Locate the cell with the specified text and output its [X, Y] center coordinate. 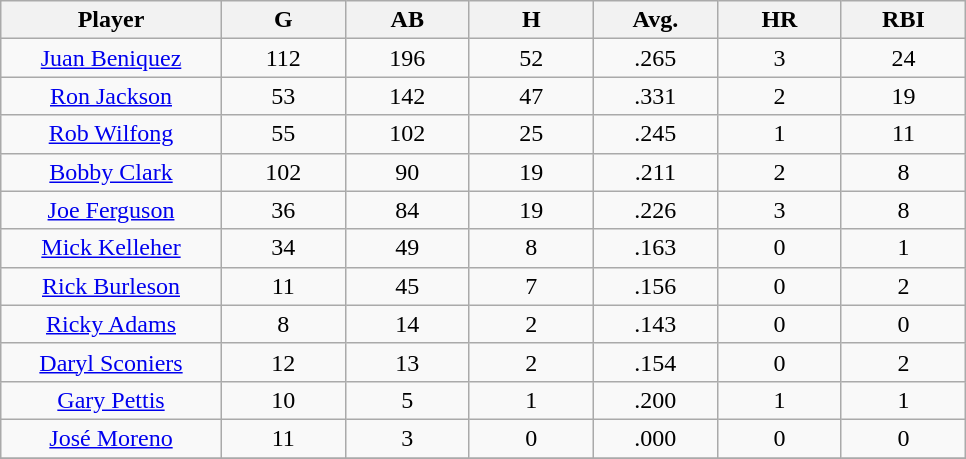
Rick Burleson [111, 286]
142 [407, 96]
84 [407, 210]
.143 [655, 324]
Bobby Clark [111, 172]
14 [407, 324]
H [531, 20]
.226 [655, 210]
.265 [655, 58]
13 [407, 362]
10 [283, 400]
24 [903, 58]
RBI [903, 20]
Avg. [655, 20]
.331 [655, 96]
Mick Kelleher [111, 248]
Player [111, 20]
.154 [655, 362]
Juan Beniquez [111, 58]
.200 [655, 400]
55 [283, 134]
49 [407, 248]
5 [407, 400]
AB [407, 20]
90 [407, 172]
Rob Wilfong [111, 134]
47 [531, 96]
Gary Pettis [111, 400]
Ron Jackson [111, 96]
53 [283, 96]
.156 [655, 286]
.000 [655, 438]
Joe Ferguson [111, 210]
45 [407, 286]
36 [283, 210]
José Moreno [111, 438]
HR [779, 20]
25 [531, 134]
.245 [655, 134]
52 [531, 58]
12 [283, 362]
G [283, 20]
Ricky Adams [111, 324]
7 [531, 286]
196 [407, 58]
Daryl Sconiers [111, 362]
.211 [655, 172]
34 [283, 248]
.163 [655, 248]
112 [283, 58]
